Provide the [x, y] coordinate of the cell's center where the given text is located.  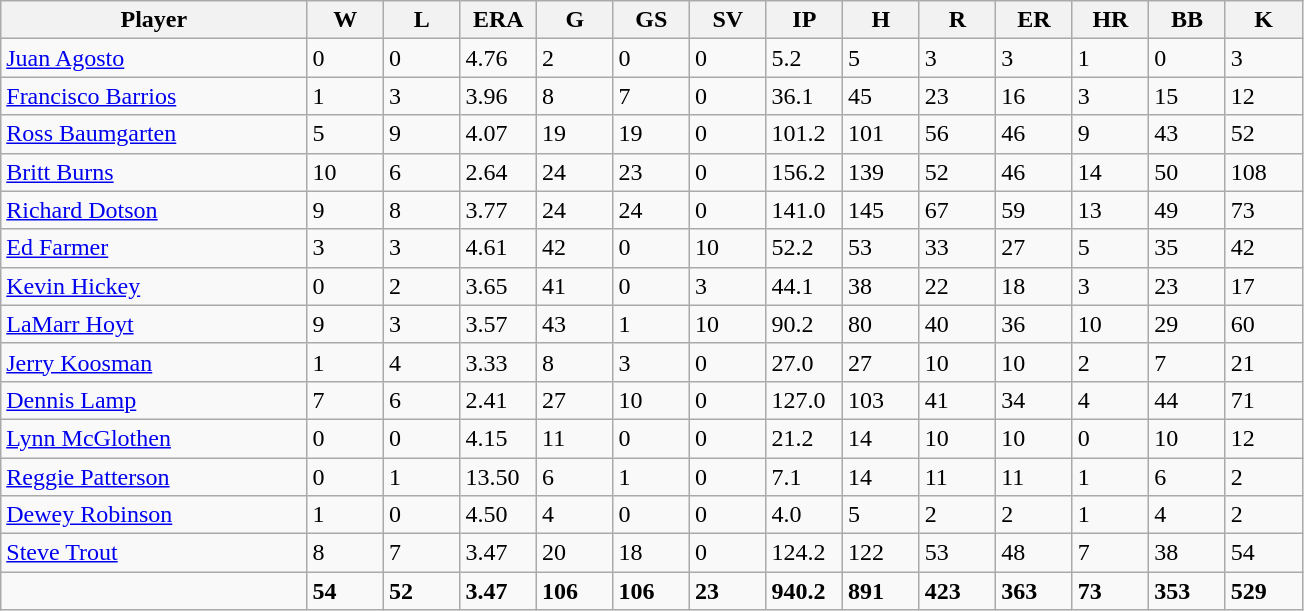
20 [574, 553]
103 [882, 400]
29 [1188, 324]
44.1 [804, 286]
124.2 [804, 553]
67 [958, 210]
21.2 [804, 438]
Kevin Hickey [154, 286]
529 [1264, 591]
34 [1034, 400]
17 [1264, 286]
3.65 [498, 286]
Reggie Patterson [154, 477]
Dennis Lamp [154, 400]
36.1 [804, 96]
101.2 [804, 134]
Lynn McGlothen [154, 438]
2.41 [498, 400]
ER [1034, 20]
IP [804, 20]
Steve Trout [154, 553]
15 [1188, 96]
145 [882, 210]
891 [882, 591]
Juan Agosto [154, 58]
Britt Burns [154, 172]
ERA [498, 20]
Dewey Robinson [154, 515]
4.76 [498, 58]
4.07 [498, 134]
13 [1110, 210]
156.2 [804, 172]
33 [958, 248]
36 [1034, 324]
139 [882, 172]
BB [1188, 20]
16 [1034, 96]
35 [1188, 248]
108 [1264, 172]
Francisco Barrios [154, 96]
13.50 [498, 477]
21 [1264, 362]
122 [882, 553]
80 [882, 324]
W [346, 20]
5.2 [804, 58]
141.0 [804, 210]
363 [1034, 591]
90.2 [804, 324]
Player [154, 20]
2.64 [498, 172]
4.61 [498, 248]
40 [958, 324]
4.15 [498, 438]
49 [1188, 210]
48 [1034, 553]
353 [1188, 591]
Richard Dotson [154, 210]
27.0 [804, 362]
56 [958, 134]
K [1264, 20]
22 [958, 286]
59 [1034, 210]
4.0 [804, 515]
3.77 [498, 210]
SV [728, 20]
127.0 [804, 400]
3.57 [498, 324]
71 [1264, 400]
LaMarr Hoyt [154, 324]
H [882, 20]
44 [1188, 400]
R [958, 20]
GS [652, 20]
Ed Farmer [154, 248]
52.2 [804, 248]
4.50 [498, 515]
60 [1264, 324]
L [422, 20]
G [574, 20]
Jerry Koosman [154, 362]
940.2 [804, 591]
3.96 [498, 96]
Ross Baumgarten [154, 134]
423 [958, 591]
7.1 [804, 477]
3.33 [498, 362]
50 [1188, 172]
45 [882, 96]
HR [1110, 20]
101 [882, 134]
